Determine the (x, y) coordinate at the center of the cell enclosing the given text.  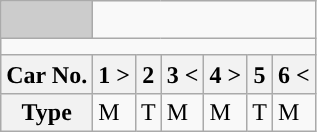
Car No. (47, 74)
Type (47, 112)
3 < (182, 74)
5 (260, 74)
2 (148, 74)
1 > (114, 74)
6 < (294, 74)
4 > (226, 74)
